Identify which cell holds the provided text, then report its [x, y] central coordinate. 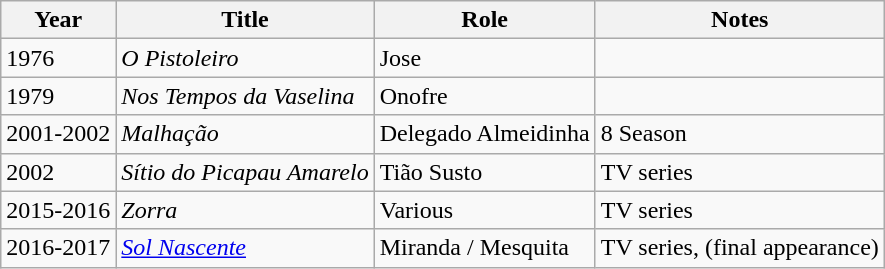
2015-2016 [58, 210]
Zorra [245, 210]
2002 [58, 172]
TV series, (final appearance) [740, 248]
2001-2002 [58, 134]
Sítio do Picapau Amarelo [245, 172]
2016-2017 [58, 248]
Tião Susto [484, 172]
Role [484, 20]
1979 [58, 96]
Sol Nascente [245, 248]
Nos Tempos da Vaselina [245, 96]
Jose [484, 58]
Notes [740, 20]
Year [58, 20]
Delegado Almeidinha [484, 134]
Malhação [245, 134]
Onofre [484, 96]
Miranda / Mesquita [484, 248]
Title [245, 20]
8 Season [740, 134]
O Pistoleiro [245, 58]
Various [484, 210]
1976 [58, 58]
